Locate the cell with the specified text and output its (x, y) center coordinate. 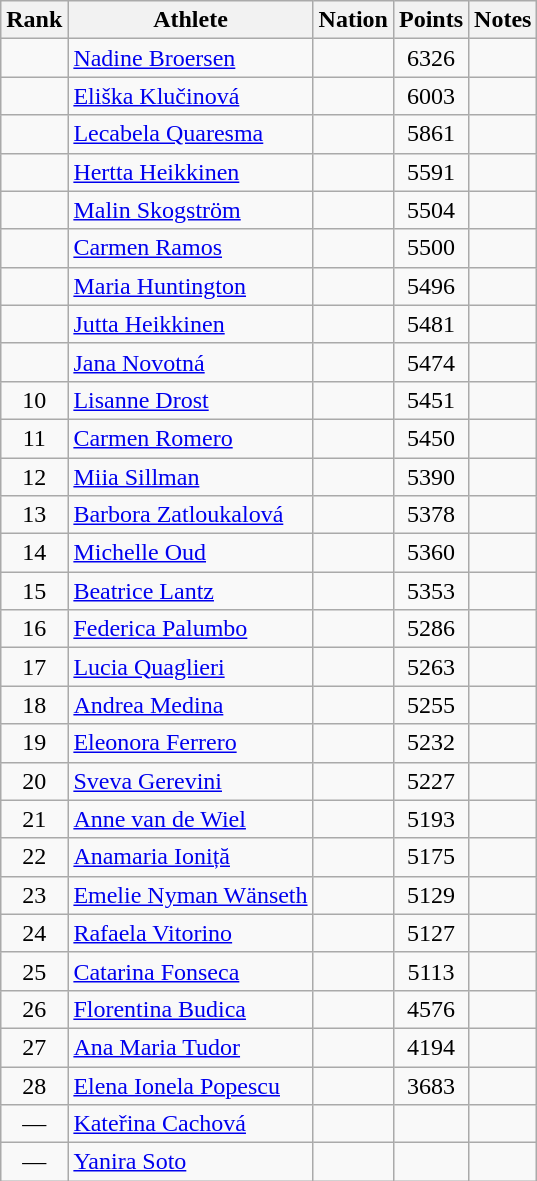
Anne van de Wiel (190, 819)
Hertta Heikkinen (190, 172)
16 (34, 629)
5450 (430, 438)
Maria Huntington (190, 286)
4576 (430, 1009)
5360 (430, 553)
Barbora Zatloukalová (190, 515)
5378 (430, 515)
Beatrice Lantz (190, 591)
5591 (430, 172)
5232 (430, 743)
5129 (430, 895)
Points (430, 20)
20 (34, 781)
5113 (430, 971)
Nadine Broersen (190, 58)
5481 (430, 324)
5175 (430, 857)
22 (34, 857)
Lucia Quaglieri (190, 667)
23 (34, 895)
25 (34, 971)
Kateřina Cachová (190, 1124)
21 (34, 819)
Anamaria Ioniță (190, 857)
Eliška Klučinová (190, 96)
26 (34, 1009)
4194 (430, 1047)
6003 (430, 96)
5227 (430, 781)
5474 (430, 362)
Andrea Medina (190, 705)
3683 (430, 1085)
Nation (353, 20)
27 (34, 1047)
5861 (430, 134)
Yanira Soto (190, 1162)
Carmen Ramos (190, 248)
Rafaela Vitorino (190, 933)
14 (34, 553)
10 (34, 400)
5193 (430, 819)
12 (34, 477)
5504 (430, 210)
24 (34, 933)
Lecabela Quaresma (190, 134)
5263 (430, 667)
Malin Skogström (190, 210)
Sveva Gerevini (190, 781)
Rank (34, 20)
5451 (430, 400)
Notes (503, 20)
18 (34, 705)
Emelie Nyman Wänseth (190, 895)
5500 (430, 248)
19 (34, 743)
5255 (430, 705)
Miia Sillman (190, 477)
Jana Novotná (190, 362)
Jutta Heikkinen (190, 324)
5286 (430, 629)
Elena Ionela Popescu (190, 1085)
Lisanne Drost (190, 400)
5353 (430, 591)
13 (34, 515)
5496 (430, 286)
5127 (430, 933)
5390 (430, 477)
28 (34, 1085)
17 (34, 667)
6326 (430, 58)
Ana Maria Tudor (190, 1047)
15 (34, 591)
11 (34, 438)
Eleonora Ferrero (190, 743)
Florentina Budica (190, 1009)
Federica Palumbo (190, 629)
Carmen Romero (190, 438)
Michelle Oud (190, 553)
Catarina Fonseca (190, 971)
Athlete (190, 20)
